Locate the cell with the specified text and output its (X, Y) center coordinate. 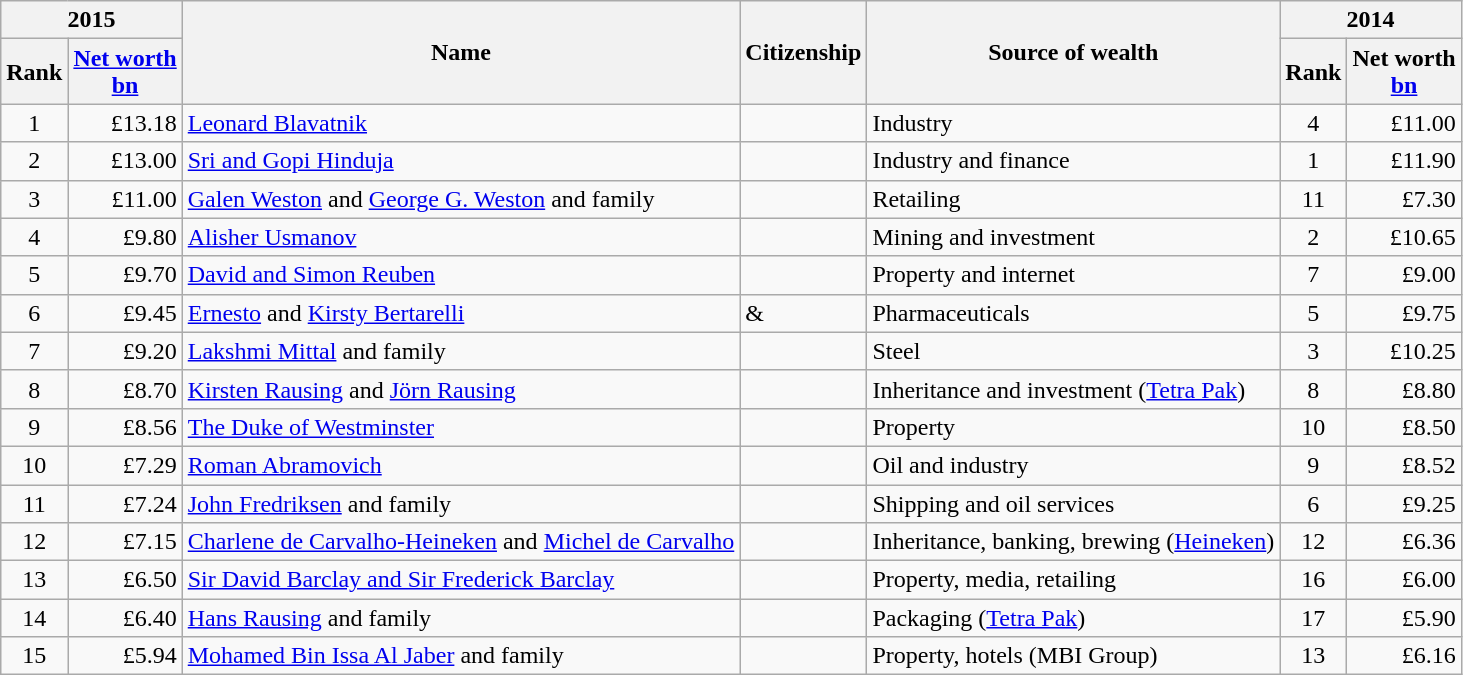
£9.70 (125, 275)
Shipping and oil services (1074, 503)
David and Simon Reuben (461, 275)
£5.90 (1404, 618)
£10.65 (1404, 237)
& (804, 313)
£8.56 (125, 427)
Steel (1074, 351)
£7.24 (125, 503)
£6.00 (1404, 580)
Mining and investment (1074, 237)
2015 (92, 20)
£13.00 (125, 161)
Industry and finance (1074, 161)
Hans Rausing and family (461, 618)
Property and internet (1074, 275)
£6.40 (125, 618)
£6.36 (1404, 542)
Charlene de Carvalho-Heineken and Michel de Carvalho (461, 542)
Pharmaceuticals (1074, 313)
£9.45 (125, 313)
Alisher Usmanov (461, 237)
£9.75 (1404, 313)
Inheritance, banking, brewing (Heineken) (1074, 542)
Property, hotels (MBI Group) (1074, 656)
£9.20 (125, 351)
Retailing (1074, 199)
£8.70 (125, 389)
Industry (1074, 123)
£9.00 (1404, 275)
Leonard Blavatnik (461, 123)
£11.90 (1404, 161)
£9.25 (1404, 503)
£6.50 (125, 580)
The Duke of Westminster (461, 427)
£13.18 (125, 123)
Property, media, retailing (1074, 580)
Packaging (Tetra Pak) (1074, 618)
Citizenship (804, 52)
£7.15 (125, 542)
Roman Abramovich (461, 465)
16 (1314, 580)
£8.50 (1404, 427)
£9.80 (125, 237)
£5.94 (125, 656)
Oil and industry (1074, 465)
Sri and Gopi Hinduja (461, 161)
£8.80 (1404, 389)
17 (1314, 618)
£7.30 (1404, 199)
Name (461, 52)
Ernesto and Kirsty Bertarelli (461, 313)
John Fredriksen and family (461, 503)
£6.16 (1404, 656)
Lakshmi Mittal and family (461, 351)
Galen Weston and George G. Weston and family (461, 199)
Source of wealth (1074, 52)
14 (34, 618)
Mohamed Bin Issa Al Jaber and family (461, 656)
£7.29 (125, 465)
2014 (1370, 20)
£8.52 (1404, 465)
Sir David Barclay and Sir Frederick Barclay (461, 580)
Inheritance and investment (Tetra Pak) (1074, 389)
15 (34, 656)
£10.25 (1404, 351)
Property (1074, 427)
Kirsten Rausing and Jörn Rausing (461, 389)
